Extract the [x, y] coordinate from the center of the cell holding the provided text.  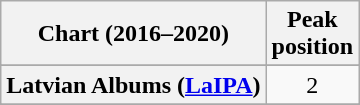
Chart (2016–2020) [134, 34]
Peak position [312, 34]
2 [312, 85]
Latvian Albums (LaIPA) [134, 85]
